Detect which cell encompasses the target text, then output its (X, Y) center coordinate. 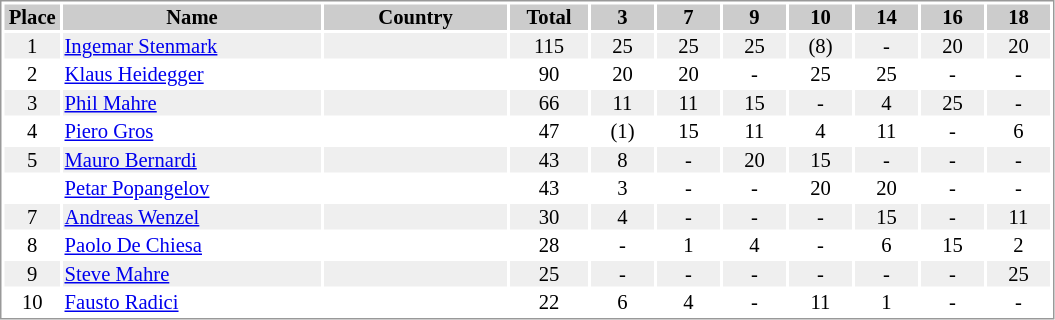
90 (549, 75)
30 (549, 217)
115 (549, 46)
Phil Mahre (192, 103)
Mauro Bernardi (192, 160)
Country (416, 17)
5 (32, 160)
47 (549, 131)
Place (32, 17)
Paolo De Chiesa (192, 245)
Total (549, 17)
Andreas Wenzel (192, 217)
Steve Mahre (192, 274)
14 (886, 17)
Klaus Heidegger (192, 75)
Name (192, 17)
Ingemar Stenmark (192, 46)
22 (549, 303)
18 (1018, 17)
Piero Gros (192, 131)
16 (952, 17)
Petar Popangelov (192, 189)
66 (549, 103)
Fausto Radici (192, 303)
(8) (820, 46)
(1) (622, 131)
28 (549, 245)
